Find where the given text appears and provide that cell's center as (X, Y) coordinate. 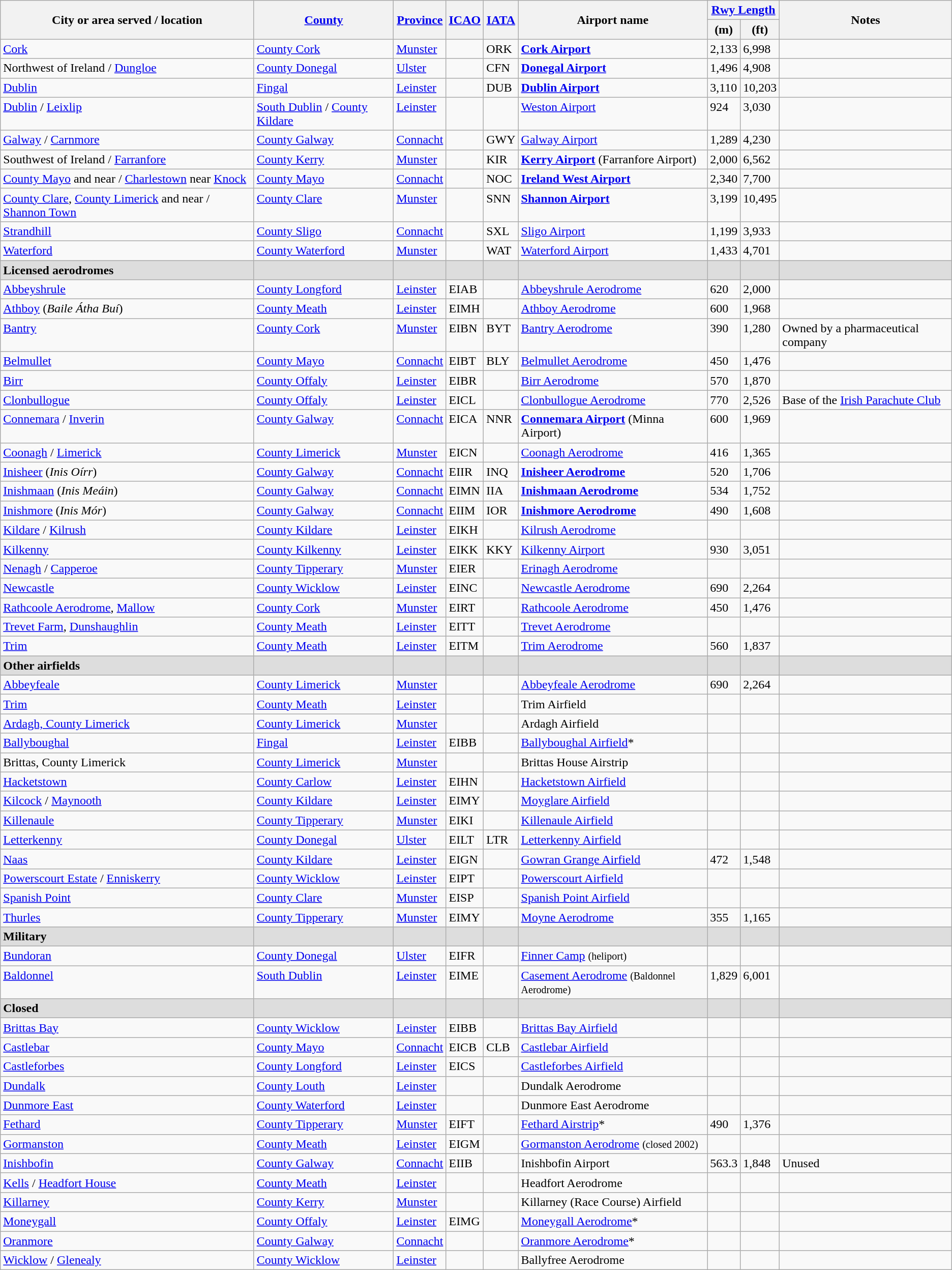
EIIM (465, 510)
Gormanston (127, 1144)
Naas (127, 859)
1,376 (760, 1124)
EICS (465, 1066)
Fethard (127, 1124)
1,969 (760, 426)
Inishmaan (Inis Meáin) (127, 491)
Nenagh / Capperoe (127, 568)
Dundalk (127, 1086)
EIMH (465, 309)
Castlebar (127, 1047)
Bantry (127, 335)
Ballyfree Aerodrome (613, 1260)
EICA (465, 426)
EIIB (465, 1163)
EIIR (465, 472)
1,496 (724, 68)
4,230 (760, 140)
County Sligo (323, 231)
EIAB (465, 290)
Abbeyshrule (127, 290)
Newcastle (127, 588)
416 (724, 452)
472 (724, 859)
Killarney (127, 1202)
Headfort Aerodrome (613, 1182)
1,199 (724, 231)
Donegal Airport (613, 68)
Clonbullogue (127, 400)
EITT (465, 627)
EIKI (465, 820)
Kilkenny (127, 549)
CLB (501, 1047)
EIME (465, 982)
Inisheer (Inis Oírr) (127, 472)
South Dublin / County Kildare (323, 114)
Bantry Aerodrome (613, 335)
Connemara Airport (Minna Airport) (613, 426)
Belmullet Aerodrome (613, 361)
Oranmore (127, 1241)
INQ (501, 472)
Bundoran (127, 956)
Spanish Point Airfield (613, 898)
EICN (465, 452)
Brittas Bay (127, 1028)
Moyne Aerodrome (613, 917)
Closed (127, 1008)
Notes (866, 20)
560 (724, 646)
Hacketstown (127, 782)
Dunmore East Aerodrome (613, 1105)
EIRT (465, 607)
Inishmore Aerodrome (613, 510)
Shannon Airport (613, 205)
Newcastle Aerodrome (613, 588)
IIA (501, 491)
WAT (501, 250)
Killenaule (127, 820)
1,752 (760, 491)
County Clare, County Limerick and near / Shannon Town (127, 205)
3,110 (724, 88)
Thurles (127, 917)
3,051 (760, 549)
620 (724, 290)
Erinagh Aerodrome (613, 568)
EIER (465, 568)
EICB (465, 1047)
4,908 (760, 68)
Waterford (127, 250)
Trim Airfield (613, 704)
Castleforbes Airfield (613, 1066)
Oranmore Aerodrome* (613, 1241)
County Kilkenny (323, 549)
Inishmore (Inis Mór) (127, 510)
EITM (465, 646)
Letterkenny (127, 840)
EIKH (465, 530)
1,548 (760, 859)
355 (724, 917)
Dublin (127, 88)
Moneygall Aerodrome* (613, 1221)
520 (724, 472)
770 (724, 400)
1,870 (760, 381)
Birr Aerodrome (613, 381)
924 (724, 114)
1,829 (724, 982)
Ballyboughal (127, 743)
Inisheer Aerodrome (613, 472)
1,289 (724, 140)
534 (724, 491)
1,365 (760, 452)
Inishmaan Aerodrome (613, 491)
1,608 (760, 510)
Northwest of Ireland / Dungloe (127, 68)
DUB (501, 88)
563.3 (724, 1163)
SXL (501, 231)
10,495 (760, 205)
Coonagh Aerodrome (613, 452)
EIGN (465, 859)
Moyglare Airfield (613, 801)
SNN (501, 205)
BYT (501, 335)
1,837 (760, 646)
1,280 (760, 335)
Kells / Headfort House (127, 1182)
Trevet Aerodrome (613, 627)
Casement Aerodrome (Baldonnel Aerodrome) (613, 982)
6,001 (760, 982)
Other airfields (127, 666)
Galway Airport (613, 140)
Cork Airport (613, 49)
Ireland West Airport (613, 179)
Licensed aerodromes (127, 270)
EIGM (465, 1144)
Trim Aerodrome (613, 646)
EILT (465, 840)
Owned by a pharmaceutical company (866, 335)
1,433 (724, 250)
Abbeyfeale Aerodrome (613, 685)
Waterford Airport (613, 250)
Killarney (Race Course) Airfield (613, 1202)
County Louth (323, 1086)
3,030 (760, 114)
2,526 (760, 400)
Powerscourt Estate / Enniskerry (127, 878)
Strandhill (127, 231)
2,340 (724, 179)
Belmullet (127, 361)
(ft) (760, 30)
Killenaule Airfield (613, 820)
Base of the Irish Parachute Club (866, 400)
Athboy Aerodrome (613, 309)
Abbeyfeale (127, 685)
KKY (501, 549)
EIMN (465, 491)
Inishbofin (127, 1163)
EIMG (465, 1221)
1,848 (760, 1163)
Connemara / Inverin (127, 426)
Southwest of Ireland / Farranfore (127, 159)
EIHN (465, 782)
IOR (501, 510)
Fethard Airstrip* (613, 1124)
City or area served / location (127, 20)
Kilrush Aerodrome (613, 530)
1,706 (760, 472)
EIBR (465, 381)
Dundalk Aerodrome (613, 1086)
EISP (465, 898)
Gowran Grange Airfield (613, 859)
Kilkenny Airport (613, 549)
County (323, 20)
ORK (501, 49)
County Carlow (323, 782)
6,562 (760, 159)
Hacketstown Airfield (613, 782)
EICL (465, 400)
Gormanston Aerodrome (closed 2002) (613, 1144)
Brittas House Airstrip (613, 762)
County Mayo and near / Charlestown near Knock (127, 179)
Brittas Bay Airfield (613, 1028)
EIFR (465, 956)
Sligo Airport (613, 231)
Moneygall (127, 1221)
Castlebar Airfield (613, 1047)
NNR (501, 426)
3,933 (760, 231)
Dublin / Leixlip (127, 114)
Rwy Length (743, 10)
Airport name (613, 20)
IATA (501, 20)
Trevet Farm, Dunshaughlin (127, 627)
Birr (127, 381)
EIPT (465, 878)
BLY (501, 361)
930 (724, 549)
ICAO (465, 20)
Dunmore East (127, 1105)
Cork (127, 49)
Province (420, 20)
LTR (501, 840)
Powerscourt Airfield (613, 878)
EIFT (465, 1124)
Inishbofin Airport (613, 1163)
(m) (724, 30)
Military (127, 937)
South Dublin (323, 982)
EIBT (465, 361)
1,968 (760, 309)
Abbeyshrule Aerodrome (613, 290)
Galway / Carnmore (127, 140)
Brittas, County Limerick (127, 762)
Kerry Airport (Farranfore Airport) (613, 159)
7,700 (760, 179)
4,701 (760, 250)
Finner Camp (heliport) (613, 956)
Spanish Point (127, 898)
1,165 (760, 917)
Dublin Airport (613, 88)
Ballyboughal Airfield* (613, 743)
Kilcock / Maynooth (127, 801)
Unused (866, 1163)
2,133 (724, 49)
Baldonnel (127, 982)
Rathcoole Aerodrome, Mallow (127, 607)
EIBN (465, 335)
Weston Airport (613, 114)
Kildare / Kilrush (127, 530)
EIKK (465, 549)
Clonbullogue Aerodrome (613, 400)
Coonagh / Limerick (127, 452)
10,203 (760, 88)
Ardagh Airfield (613, 724)
Castleforbes (127, 1066)
EINC (465, 588)
570 (724, 381)
GWY (501, 140)
Wicklow / Glenealy (127, 1260)
Athboy (Baile Átha Buí) (127, 309)
KIR (501, 159)
CFN (501, 68)
Rathcoole Aerodrome (613, 607)
3,199 (724, 205)
390 (724, 335)
Letterkenny Airfield (613, 840)
Ardagh, County Limerick (127, 724)
6,998 (760, 49)
NOC (501, 179)
